Extract the (x, y) coordinate from the center of the cell holding the provided text.  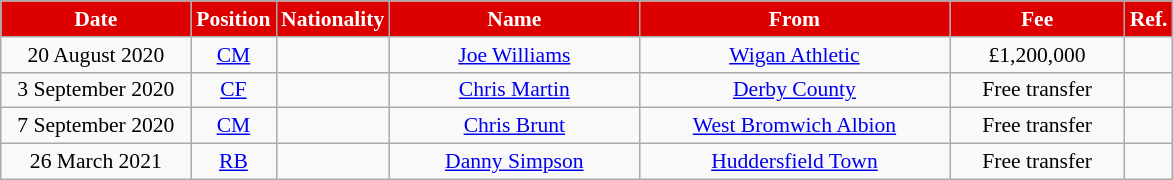
Position (234, 19)
Wigan Athletic (794, 55)
Nationality (332, 19)
Fee (1038, 19)
Chris Martin (514, 90)
RB (234, 162)
Ref. (1149, 19)
20 August 2020 (96, 55)
Name (514, 19)
26 March 2021 (96, 162)
From (794, 19)
Danny Simpson (514, 162)
3 September 2020 (96, 90)
West Bromwich Albion (794, 126)
Derby County (794, 90)
£1,200,000 (1038, 55)
Joe Williams (514, 55)
Huddersfield Town (794, 162)
CF (234, 90)
7 September 2020 (96, 126)
Chris Brunt (514, 126)
Date (96, 19)
